Determine the (X, Y) coordinate at the center of the cell enclosing the given text.  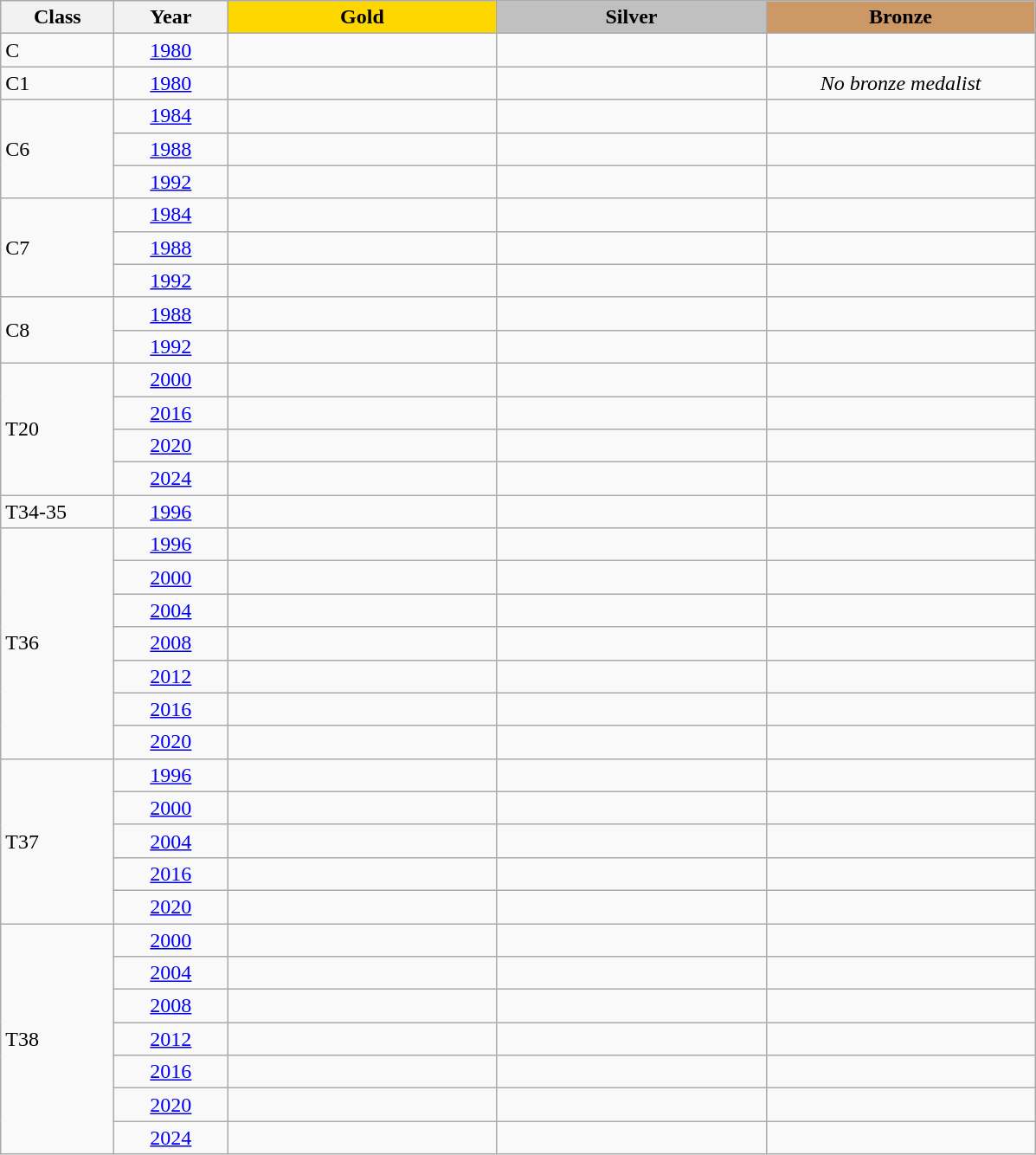
T20 (57, 429)
C (57, 50)
C8 (57, 330)
T37 (57, 841)
Gold (362, 17)
C6 (57, 149)
T38 (57, 1038)
C7 (57, 248)
Year (171, 17)
T36 (57, 643)
No bronze medalist (900, 83)
Bronze (900, 17)
T34-35 (57, 512)
Class (57, 17)
Silver (632, 17)
C1 (57, 83)
